Provide the [X, Y] coordinate of the cell's center where the given text is located.  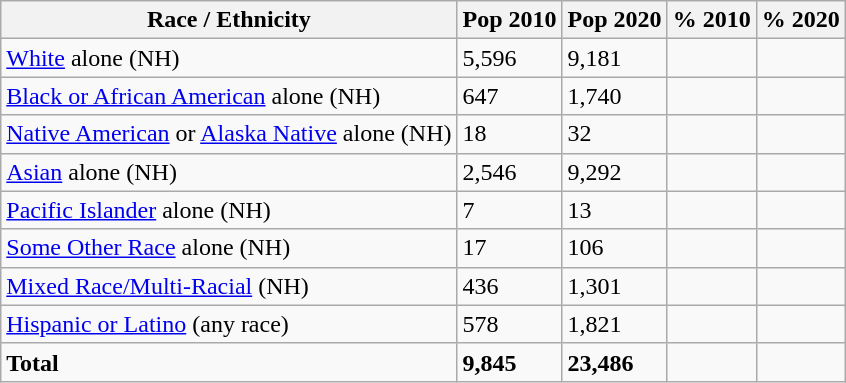
13 [614, 210]
436 [510, 286]
23,486 [614, 362]
% 2010 [712, 20]
18 [510, 134]
Pacific Islander alone (NH) [229, 210]
Some Other Race alone (NH) [229, 248]
9,845 [510, 362]
106 [614, 248]
Pop 2010 [510, 20]
Race / Ethnicity [229, 20]
Asian alone (NH) [229, 172]
Hispanic or Latino (any race) [229, 324]
Pop 2020 [614, 20]
7 [510, 210]
1,740 [614, 96]
578 [510, 324]
Mixed Race/Multi-Racial (NH) [229, 286]
Black or African American alone (NH) [229, 96]
White alone (NH) [229, 58]
2,546 [510, 172]
32 [614, 134]
Total [229, 362]
9,181 [614, 58]
9,292 [614, 172]
% 2020 [800, 20]
647 [510, 96]
1,301 [614, 286]
5,596 [510, 58]
17 [510, 248]
1,821 [614, 324]
Native American or Alaska Native alone (NH) [229, 134]
